Scan for the cell matching the given text and deliver its (X, Y) coordinate at center. 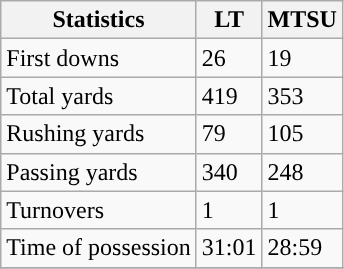
79 (229, 134)
Turnovers (99, 210)
First downs (99, 58)
248 (302, 172)
28:59 (302, 248)
105 (302, 134)
Statistics (99, 20)
LT (229, 20)
26 (229, 58)
31:01 (229, 248)
419 (229, 96)
Passing yards (99, 172)
Time of possession (99, 248)
19 (302, 58)
Rushing yards (99, 134)
Total yards (99, 96)
353 (302, 96)
MTSU (302, 20)
340 (229, 172)
